Provide the (X, Y) coordinate of the cell's center where the given text is located.  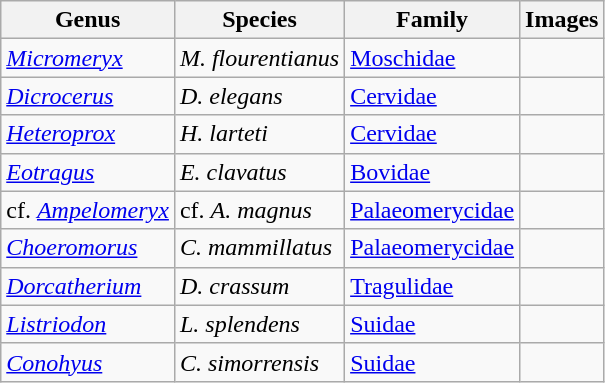
cf. A. magnus (259, 210)
Species (259, 20)
cf. Ampelomeryx (88, 210)
C. mammillatus (259, 248)
E. clavatus (259, 172)
Micromeryx (88, 58)
L. splendens (259, 324)
Dorcatherium (88, 286)
Dicrocerus (88, 96)
Images (562, 20)
Heteroprox (88, 134)
C. simorrensis (259, 362)
Choeromorus (88, 248)
H. larteti (259, 134)
Bovidae (432, 172)
Genus (88, 20)
Listriodon (88, 324)
Eotragus (88, 172)
Conohyus (88, 362)
D. crassum (259, 286)
Moschidae (432, 58)
D. elegans (259, 96)
Tragulidae (432, 286)
Family (432, 20)
M. flourentianus (259, 58)
